Search for the cell housing the specified text and yield its [x, y] center coordinate. 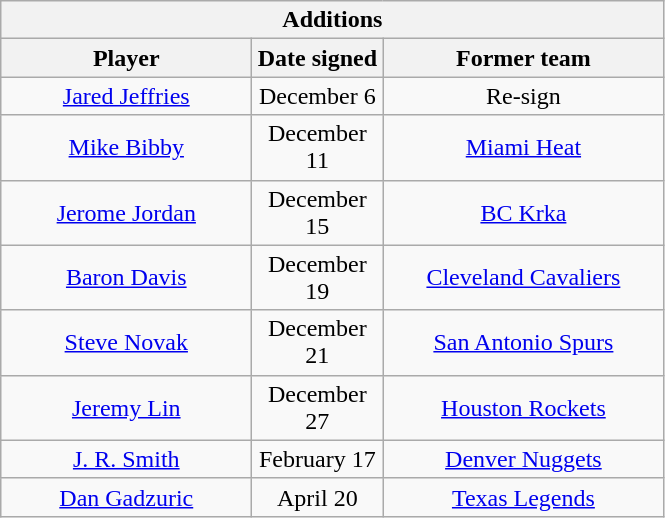
December 6 [318, 96]
San Antonio Spurs [524, 342]
Cleveland Cavaliers [524, 278]
April 20 [318, 497]
Jeremy Lin [126, 408]
Steve Novak [126, 342]
Re-sign [524, 96]
December 15 [318, 212]
Additions [332, 20]
J. R. Smith [126, 459]
December 27 [318, 408]
Miami Heat [524, 148]
Baron Davis [126, 278]
BC Krka [524, 212]
Jerome Jordan [126, 212]
Player [126, 58]
December 19 [318, 278]
Jared Jeffries [126, 96]
Denver Nuggets [524, 459]
Houston Rockets [524, 408]
February 17 [318, 459]
December 21 [318, 342]
December 11 [318, 148]
Date signed [318, 58]
Former team [524, 58]
Texas Legends [524, 497]
Dan Gadzuric [126, 497]
Mike Bibby [126, 148]
